Provide the (X, Y) coordinate of the cell's center where the given text is located.  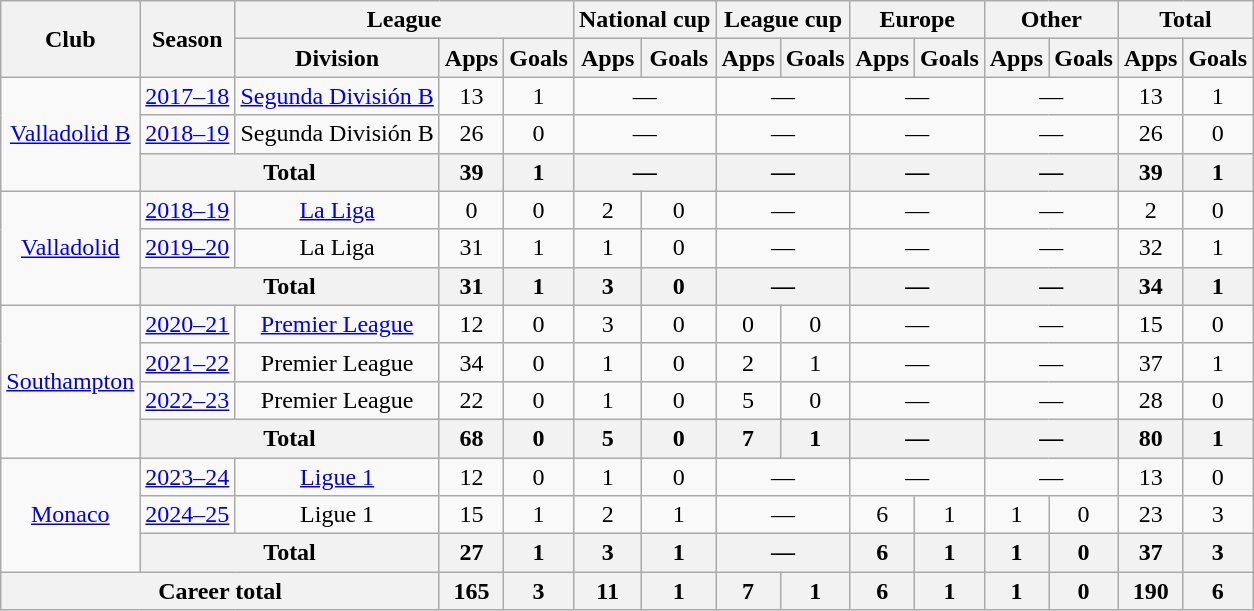
11 (607, 591)
Career total (220, 591)
2022–23 (188, 400)
2023–24 (188, 477)
League (404, 20)
80 (1150, 438)
Season (188, 39)
2024–25 (188, 515)
Southampton (70, 381)
68 (471, 438)
2019–20 (188, 248)
Club (70, 39)
2021–22 (188, 362)
Valladolid B (70, 134)
National cup (644, 20)
32 (1150, 248)
Division (337, 58)
190 (1150, 591)
Other (1051, 20)
League cup (783, 20)
2020–21 (188, 324)
28 (1150, 400)
2017–18 (188, 96)
165 (471, 591)
23 (1150, 515)
Valladolid (70, 248)
Monaco (70, 515)
Europe (917, 20)
22 (471, 400)
27 (471, 553)
